From the cell containing the given text, extract its center point as [x, y] coordinate. 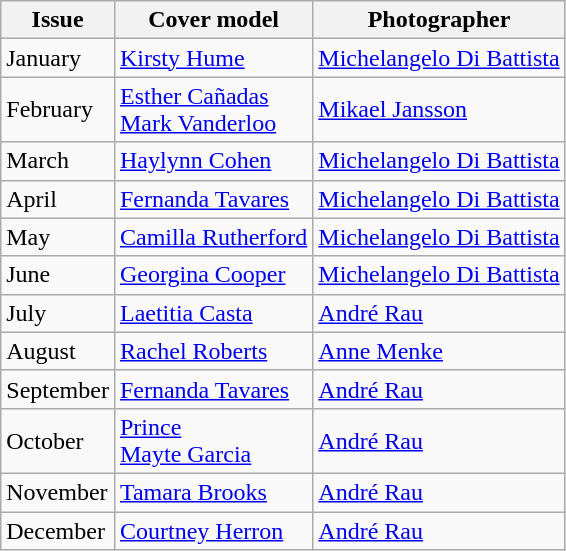
Kirsty Hume [213, 58]
May [58, 237]
March [58, 161]
September [58, 389]
Laetitia Casta [213, 313]
Georgina Cooper [213, 275]
February [58, 110]
April [58, 199]
January [58, 58]
Tamara Brooks [213, 492]
June [58, 275]
Haylynn Cohen [213, 161]
Courtney Herron [213, 531]
October [58, 440]
Esther CañadasMark Vanderloo [213, 110]
Rachel Roberts [213, 351]
August [58, 351]
December [58, 531]
Issue [58, 20]
Anne Menke [439, 351]
PrinceMayte Garcia [213, 440]
July [58, 313]
Mikael Jansson [439, 110]
Cover model [213, 20]
November [58, 492]
Camilla Rutherford [213, 237]
Photographer [439, 20]
